Provide the (x, y) coordinate of the cell's center where the given text is located.  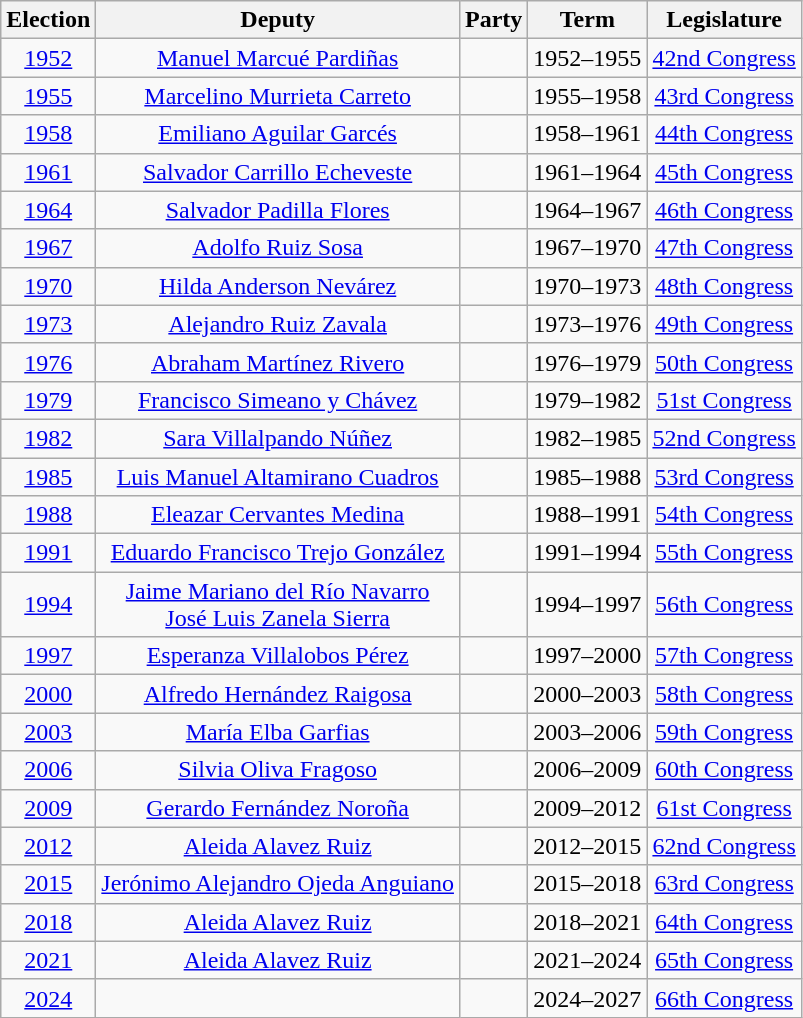
46th Congress (724, 210)
Party (493, 20)
2015–2018 (588, 884)
1955 (48, 96)
51st Congress (724, 400)
1997 (48, 656)
44th Congress (724, 134)
1970–1973 (588, 286)
1973 (48, 324)
2003 (48, 732)
2009–2012 (588, 808)
65th Congress (724, 960)
50th Congress (724, 362)
1955–1958 (588, 96)
1970 (48, 286)
Salvador Padilla Flores (278, 210)
43rd Congress (724, 96)
1976 (48, 362)
1964–1967 (588, 210)
45th Congress (724, 172)
1964 (48, 210)
1961–1964 (588, 172)
2000 (48, 694)
2024–2027 (588, 998)
58th Congress (724, 694)
2012–2015 (588, 846)
1994–1997 (588, 604)
1988 (48, 515)
Marcelino Murrieta Carreto (278, 96)
Adolfo Ruiz Sosa (278, 248)
1979–1982 (588, 400)
2003–2006 (588, 732)
1967 (48, 248)
1982 (48, 438)
Jerónimo Alejandro Ojeda Anguiano (278, 884)
1988–1991 (588, 515)
1994 (48, 604)
Silvia Oliva Fragoso (278, 770)
Emiliano Aguilar Garcés (278, 134)
Eleazar Cervantes Medina (278, 515)
2012 (48, 846)
63rd Congress (724, 884)
1958–1961 (588, 134)
1991 (48, 553)
Abraham Martínez Rivero (278, 362)
Esperanza Villalobos Pérez (278, 656)
1967–1970 (588, 248)
Gerardo Fernández Noroña (278, 808)
54th Congress (724, 515)
53rd Congress (724, 477)
1997–2000 (588, 656)
2009 (48, 808)
66th Congress (724, 998)
1982–1985 (588, 438)
1961 (48, 172)
Term (588, 20)
59th Congress (724, 732)
62nd Congress (724, 846)
2000–2003 (588, 694)
48th Congress (724, 286)
55th Congress (724, 553)
56th Congress (724, 604)
1985–1988 (588, 477)
Election (48, 20)
María Elba Garfias (278, 732)
2018 (48, 922)
Luis Manuel Altamirano Cuadros (278, 477)
Francisco Simeano y Chávez (278, 400)
60th Congress (724, 770)
57th Congress (724, 656)
49th Congress (724, 324)
Manuel Marcué Pardiñas (278, 58)
61st Congress (724, 808)
Deputy (278, 20)
Eduardo Francisco Trejo González (278, 553)
2015 (48, 884)
Legislature (724, 20)
Salvador Carrillo Echeveste (278, 172)
47th Congress (724, 248)
Alejandro Ruiz Zavala (278, 324)
Sara Villalpando Núñez (278, 438)
Alfredo Hernández Raigosa (278, 694)
1976–1979 (588, 362)
2021–2024 (588, 960)
2006–2009 (588, 770)
1985 (48, 477)
2018–2021 (588, 922)
Hilda Anderson Nevárez (278, 286)
64th Congress (724, 922)
1952–1955 (588, 58)
1991–1994 (588, 553)
Jaime Mariano del Río NavarroJosé Luis Zanela Sierra (278, 604)
1973–1976 (588, 324)
1979 (48, 400)
1952 (48, 58)
2024 (48, 998)
1958 (48, 134)
2021 (48, 960)
42nd Congress (724, 58)
52nd Congress (724, 438)
2006 (48, 770)
